Extract the (X, Y) coordinate from the center of the cell holding the provided text.  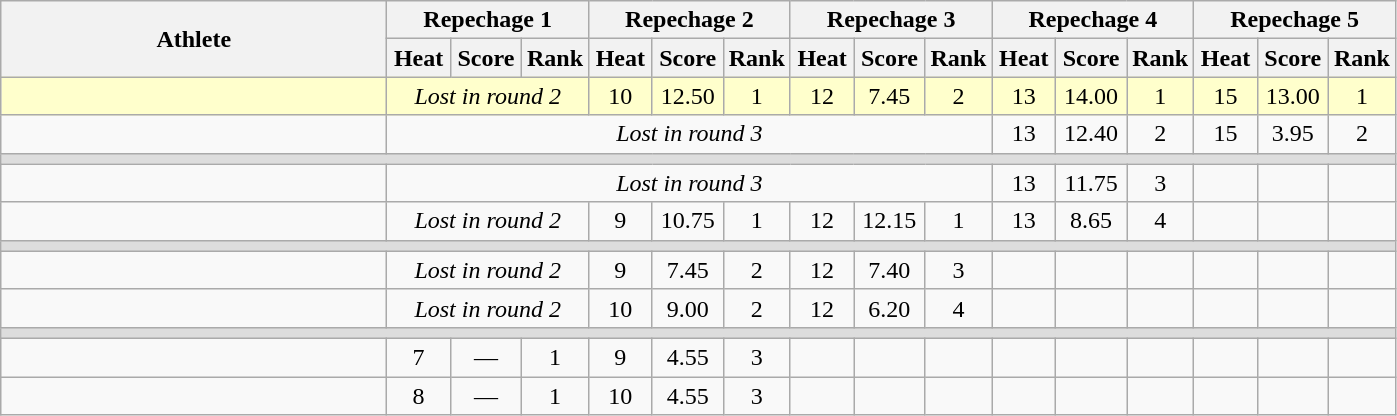
8.65 (1092, 221)
9.00 (688, 308)
Repechage 4 (1093, 20)
7.40 (890, 270)
10.75 (688, 221)
3.95 (1292, 134)
Athlete (194, 39)
6.20 (890, 308)
Repechage 3 (891, 20)
14.00 (1092, 96)
Repechage 2 (690, 20)
Repechage 5 (1295, 20)
12.15 (890, 221)
8 (419, 395)
11.75 (1092, 183)
Repechage 1 (488, 20)
7 (419, 357)
12.40 (1092, 134)
13.00 (1292, 96)
12.50 (688, 96)
